Provide the (x, y) coordinate of the cell's center where the given text is located.  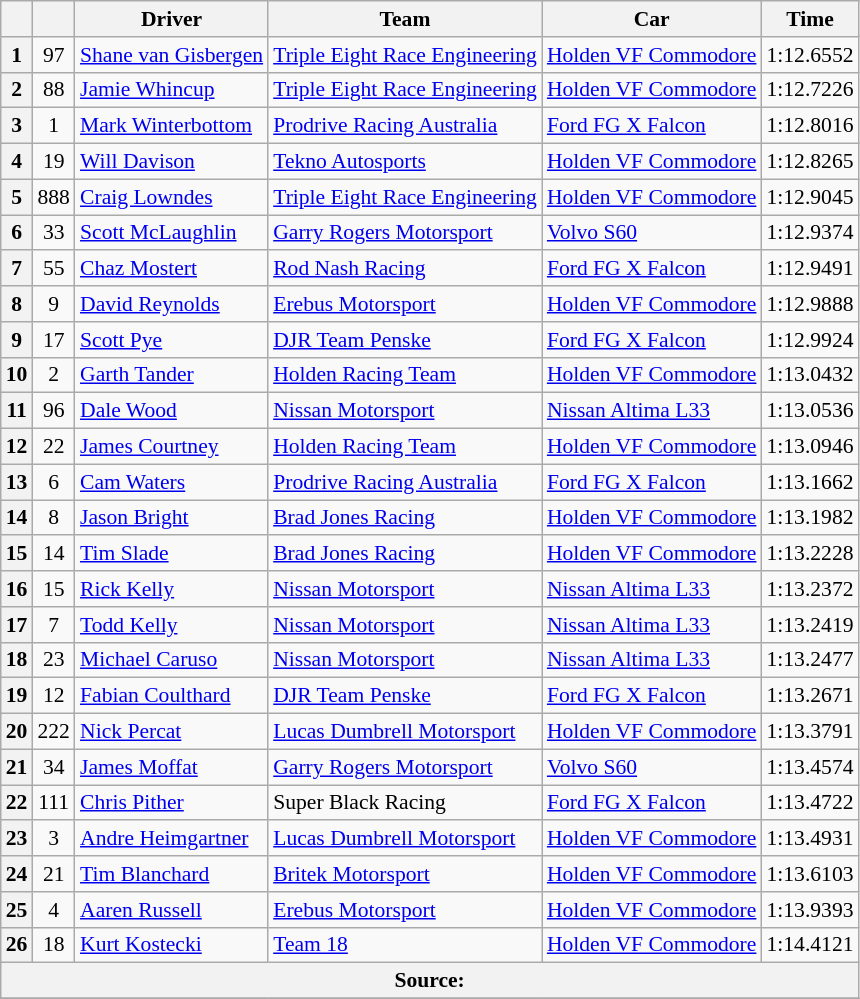
26 (17, 945)
34 (54, 767)
111 (54, 803)
Kurt Kostecki (172, 945)
Rod Nash Racing (405, 269)
James Moffat (172, 767)
1:13.2228 (810, 554)
James Courtney (172, 447)
Team 18 (405, 945)
Cam Waters (172, 482)
13 (17, 482)
20 (17, 732)
Garth Tander (172, 375)
Britek Motorsport (405, 874)
1:13.2477 (810, 660)
10 (17, 375)
5 (17, 197)
25 (17, 910)
222 (54, 732)
24 (17, 874)
Driver (172, 19)
1:12.9888 (810, 304)
1:13.0946 (810, 447)
1:13.2671 (810, 696)
1:12.6552 (810, 55)
Time (810, 19)
Aaren Russell (172, 910)
Shane van Gisbergen (172, 55)
1:12.8265 (810, 162)
Will Davison (172, 162)
Nick Percat (172, 732)
1:13.1662 (810, 482)
1:12.8016 (810, 126)
Jason Bright (172, 518)
Dale Wood (172, 411)
1:13.3791 (810, 732)
1:12.7226 (810, 90)
1:12.9924 (810, 340)
Todd Kelly (172, 625)
Andre Heimgartner (172, 839)
11 (17, 411)
Source: (430, 981)
1:13.6103 (810, 874)
Car (652, 19)
1:13.9393 (810, 910)
1:12.9045 (810, 197)
Michael Caruso (172, 660)
1:12.9374 (810, 233)
Super Black Racing (405, 803)
55 (54, 269)
1:12.9491 (810, 269)
888 (54, 197)
1:13.2372 (810, 589)
Rick Kelly (172, 589)
1:13.4931 (810, 839)
1:13.0536 (810, 411)
1:13.1982 (810, 518)
1:14.4121 (810, 945)
88 (54, 90)
97 (54, 55)
Chris Pither (172, 803)
Tekno Autosports (405, 162)
Chaz Mostert (172, 269)
Team (405, 19)
Mark Winterbottom (172, 126)
33 (54, 233)
1:13.4722 (810, 803)
16 (17, 589)
1:13.2419 (810, 625)
David Reynolds (172, 304)
1:13.0432 (810, 375)
Fabian Coulthard (172, 696)
Craig Lowndes (172, 197)
Tim Blanchard (172, 874)
Scott McLaughlin (172, 233)
Jamie Whincup (172, 90)
96 (54, 411)
Scott Pye (172, 340)
1:13.4574 (810, 767)
Tim Slade (172, 554)
